Return [X, Y] of the center of cell containing provided text 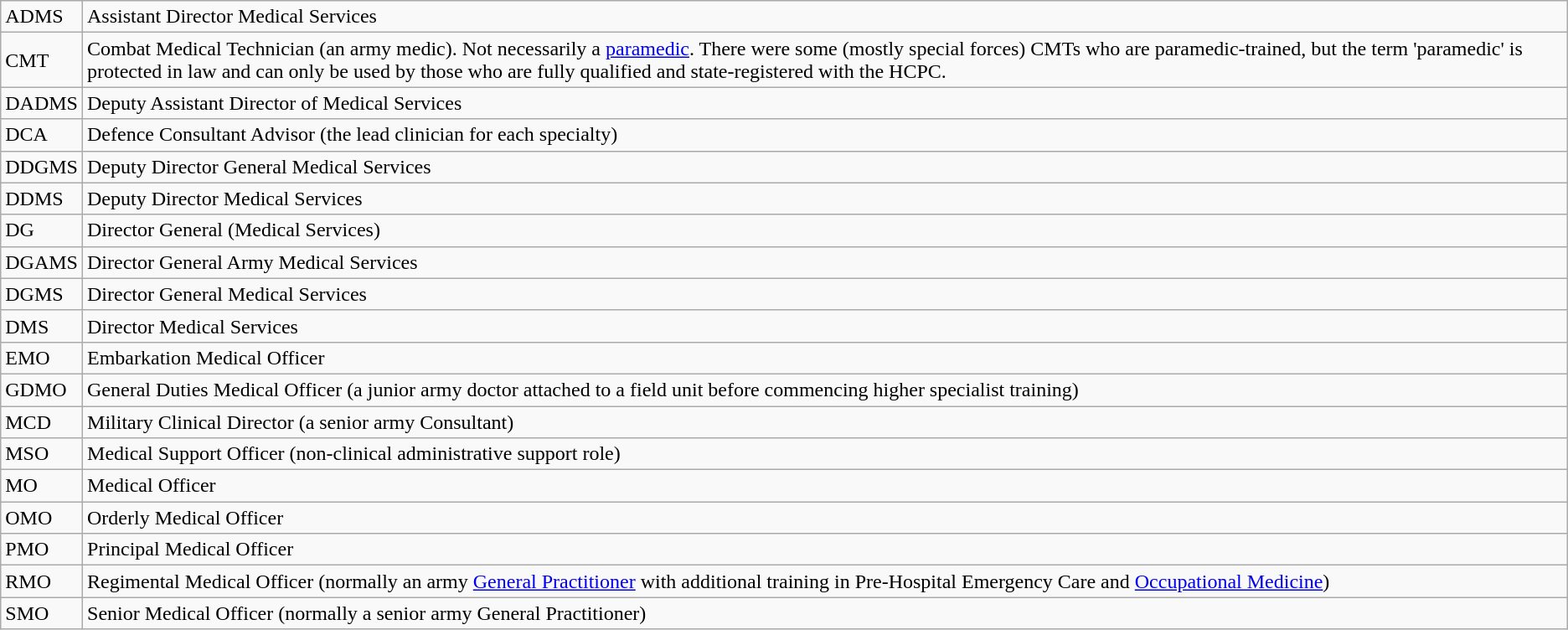
RMO [42, 581]
SMO [42, 613]
Deputy Assistant Director of Medical Services [826, 103]
Regimental Medical Officer (normally an army General Practitioner with additional training in Pre-Hospital Emergency Care and Occupational Medicine) [826, 581]
Embarkation Medical Officer [826, 358]
MCD [42, 421]
DGAMS [42, 262]
Medical Support Officer (non-clinical administrative support role) [826, 454]
Senior Medical Officer (normally a senior army General Practitioner) [826, 613]
Director General Medical Services [826, 294]
Orderly Medical Officer [826, 518]
Principal Medical Officer [826, 550]
MO [42, 486]
OMO [42, 518]
EMO [42, 358]
Director General Army Medical Services [826, 262]
ADMS [42, 17]
CMT [42, 60]
Deputy Director General Medical Services [826, 167]
GDMO [42, 390]
Director Medical Services [826, 326]
Defence Consultant Advisor (the lead clinician for each specialty) [826, 135]
DCA [42, 135]
DGMS [42, 294]
Medical Officer [826, 486]
DDMS [42, 199]
MSO [42, 454]
DMS [42, 326]
Military Clinical Director (a senior army Consultant) [826, 421]
DDGMS [42, 167]
General Duties Medical Officer (a junior army doctor attached to a field unit before commencing higher specialist training) [826, 390]
Assistant Director Medical Services [826, 17]
DADMS [42, 103]
PMO [42, 550]
Director General (Medical Services) [826, 230]
Deputy Director Medical Services [826, 199]
DG [42, 230]
